Determine the [x, y] coordinate at the center of the cell enclosing the given text.  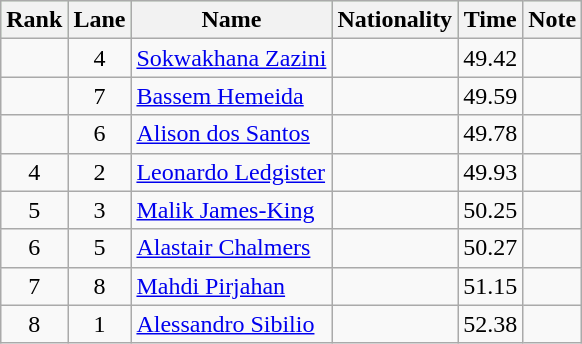
Alessandro Sibilio [232, 324]
Lane [100, 20]
3 [100, 210]
Mahdi Pirjahan [232, 286]
50.27 [490, 248]
Alison dos Santos [232, 134]
Bassem Hemeida [232, 96]
Sokwakhana Zazini [232, 58]
52.38 [490, 324]
1 [100, 324]
Leonardo Ledgister [232, 172]
50.25 [490, 210]
Time [490, 20]
49.42 [490, 58]
2 [100, 172]
Note [552, 20]
Alastair Chalmers [232, 248]
51.15 [490, 286]
Rank [34, 20]
49.93 [490, 172]
Name [232, 20]
Nationality [395, 20]
49.59 [490, 96]
49.78 [490, 134]
Malik James-King [232, 210]
